Return the (X, Y) coordinate for the center point of the cell that contains the specified text.  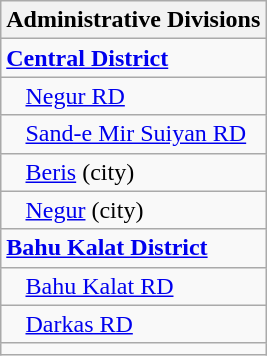
Sand-e Mir Suiyan RD (134, 134)
Administrative Divisions (134, 20)
Central District (134, 58)
Bahu Kalat RD (134, 286)
Negur (city) (134, 210)
Bahu Kalat District (134, 248)
Negur RD (134, 96)
Darkas RD (134, 324)
Beris (city) (134, 172)
